Determine the (X, Y) coordinate at the center of the cell enclosing the given text.  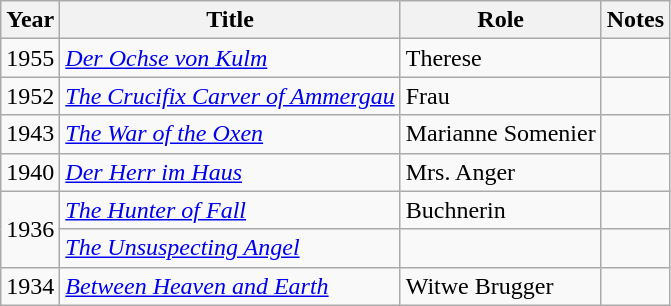
Notes (635, 20)
Der Ochse von Kulm (230, 58)
Witwe Brugger (500, 286)
Therese (500, 58)
1955 (30, 58)
Between Heaven and Earth (230, 286)
Buchnerin (500, 210)
1940 (30, 172)
1943 (30, 134)
The Unsuspecting Angel (230, 248)
1934 (30, 286)
Der Herr im Haus (230, 172)
Role (500, 20)
The War of the Oxen (230, 134)
Year (30, 20)
The Hunter of Fall (230, 210)
Marianne Somenier (500, 134)
Frau (500, 96)
1952 (30, 96)
The Crucifix Carver of Ammergau (230, 96)
Title (230, 20)
Mrs. Anger (500, 172)
1936 (30, 229)
